Scan for the cell matching the given text and deliver its [x, y] coordinate at center. 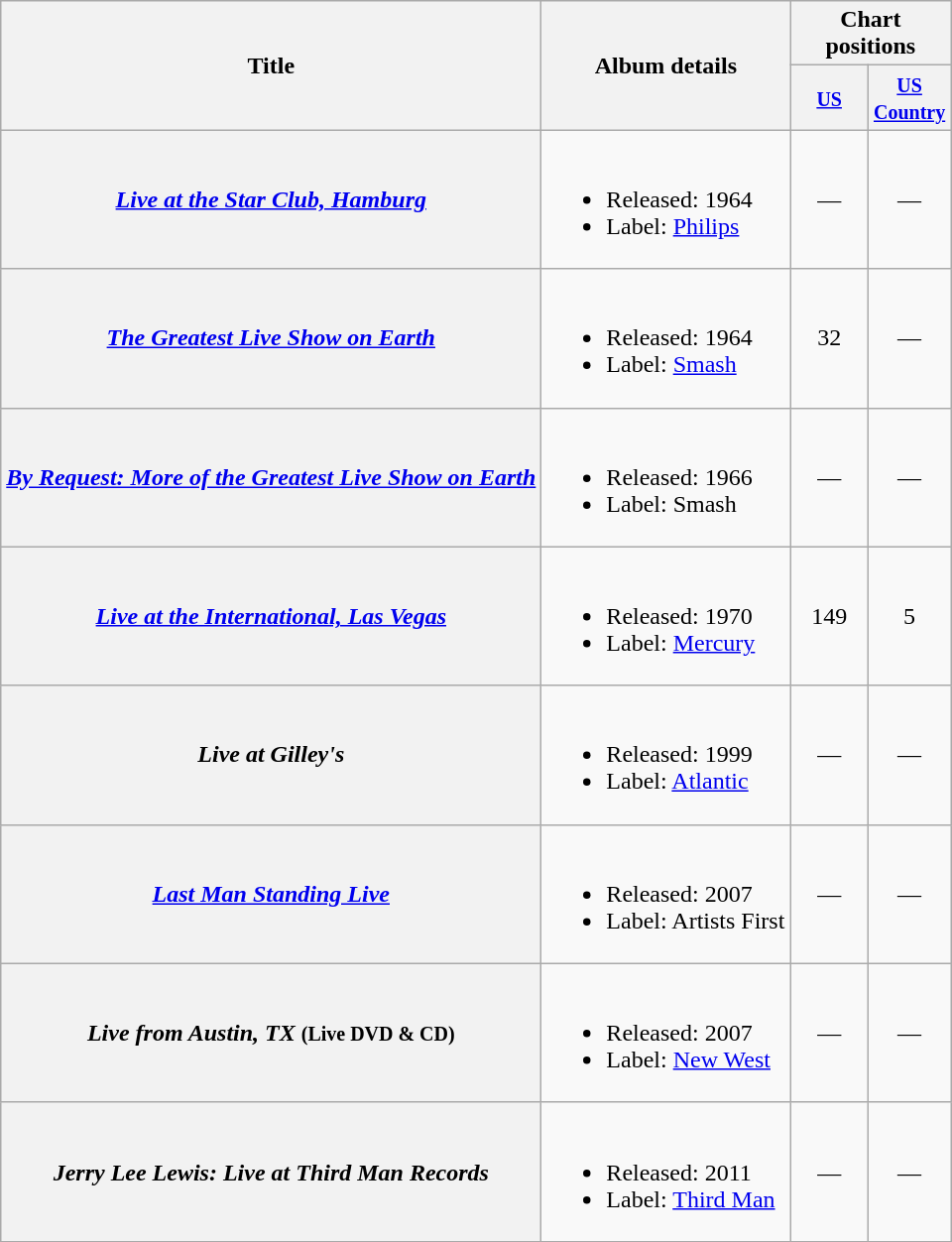
Released: 2007Label: New West [666, 1033]
Album details [666, 65]
Live at the Star Club, Hamburg [272, 199]
Released: 1964Label: Smash [666, 338]
Released: 2007Label: Artists First [666, 894]
Live at the International, Las Vegas [272, 616]
By Request: More of the Greatest Live Show on Earth [272, 477]
32 [829, 338]
Live from Austin, TX (Live DVD & CD) [272, 1033]
Jerry Lee Lewis: Live at Third Man Records [272, 1172]
Live at Gilley's [272, 755]
Title [272, 65]
149 [829, 616]
Released: 2011Label: Third Man [666, 1172]
5 [908, 616]
Released: 1999Label: Atlantic [666, 755]
Released: 1966Label: Smash [666, 477]
US Country [908, 97]
The Greatest Live Show on Earth [272, 338]
Released: 1970Label: Mercury [666, 616]
Last Man Standing Live [272, 894]
US [829, 97]
Released: 1964Label: Philips [666, 199]
Chart positions [871, 34]
